Locate the cell with the specified text and output its (X, Y) center coordinate. 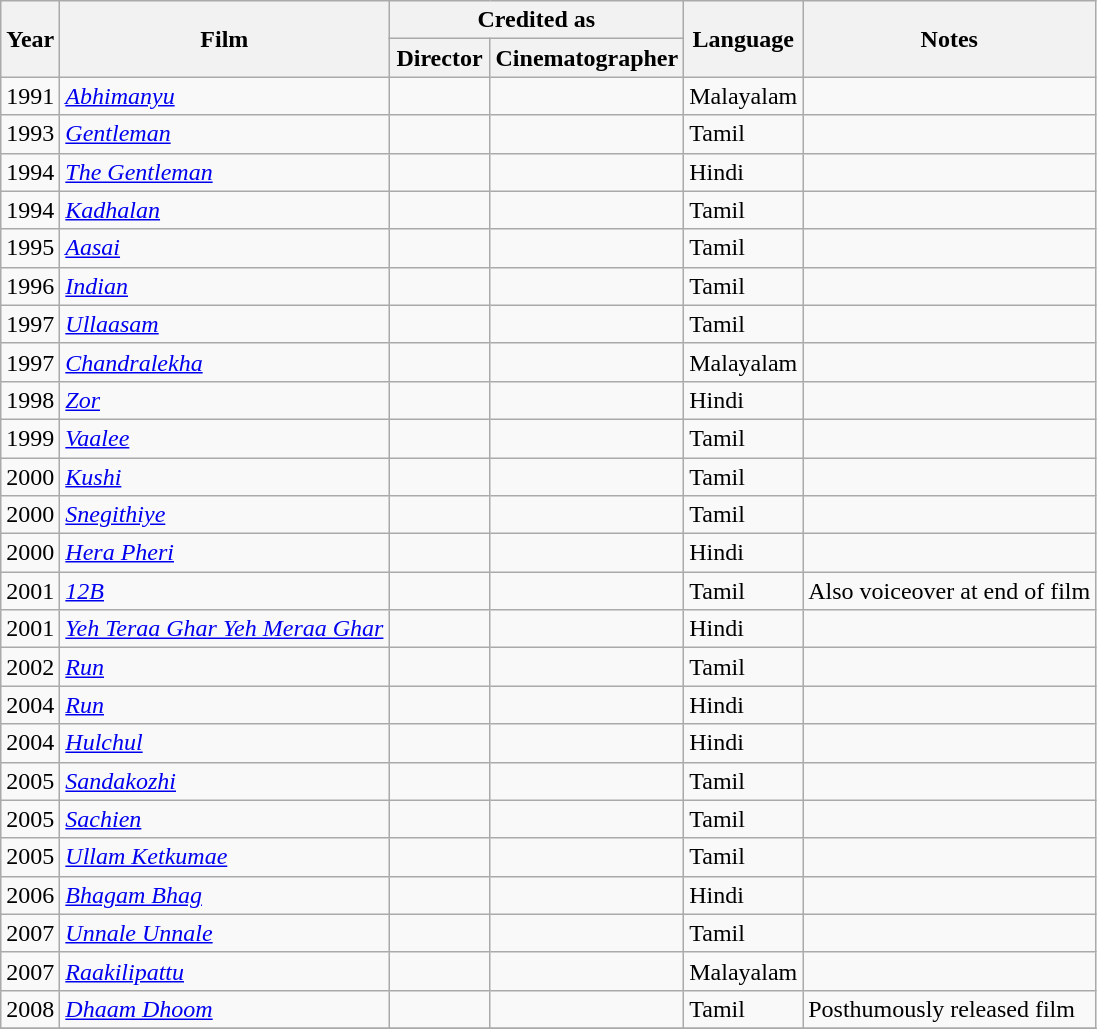
2002 (30, 667)
Hulchul (224, 743)
Abhimanyu (224, 96)
Sachien (224, 819)
Hera Pheri (224, 553)
Kushi (224, 477)
Indian (224, 286)
1996 (30, 286)
Also voiceover at end of film (950, 591)
Unnale Unnale (224, 933)
Kadhalan (224, 210)
1991 (30, 96)
Yeh Teraa Ghar Yeh Meraa Ghar (224, 629)
The Gentleman (224, 172)
2008 (30, 1009)
Chandralekha (224, 362)
Language (744, 39)
Bhagam Bhag (224, 895)
Aasai (224, 248)
1998 (30, 400)
Snegithiye (224, 515)
Dhaam Dhoom (224, 1009)
Gentleman (224, 134)
Ullam Ketkumae (224, 857)
Notes (950, 39)
12B (224, 591)
Vaalee (224, 438)
Year (30, 39)
Cinematographer (587, 58)
Credited as (536, 20)
Director (440, 58)
Raakilipattu (224, 971)
2006 (30, 895)
1993 (30, 134)
1999 (30, 438)
Sandakozhi (224, 781)
Posthumously released film (950, 1009)
Zor (224, 400)
Ullaasam (224, 324)
Film (224, 39)
1995 (30, 248)
